From the cell containing the given text, extract its center point as (X, Y) coordinate. 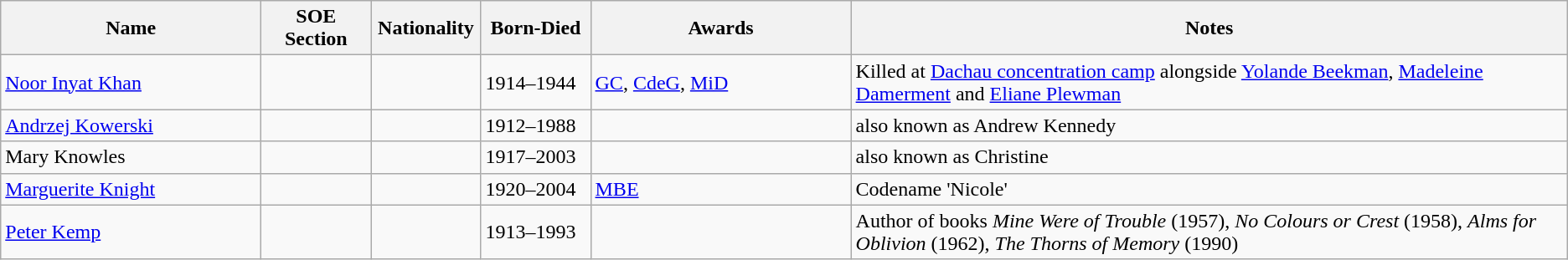
Marguerite Knight (131, 189)
Born-Died (536, 28)
1917–2003 (536, 157)
GC, CdeG, MiD (720, 82)
Noor Inyat Khan (131, 82)
also known as Christine (1210, 157)
SOE Section (317, 28)
1920–2004 (536, 189)
1914–1944 (536, 82)
also known as Andrew Kennedy (1210, 125)
Awards (720, 28)
Name (131, 28)
Notes (1210, 28)
1913–1993 (536, 232)
Andrzej Kowerski (131, 125)
Killed at Dachau concentration camp alongside Yolande Beekman, Madeleine Damerment and Eliane Plewman (1210, 82)
MBE (720, 189)
Peter Kemp (131, 232)
Codename 'Nicole' (1210, 189)
Nationality (426, 28)
Author of books Mine Were of Trouble (1957), No Colours or Crest (1958), Alms for Oblivion (1962), The Thorns of Memory (1990) (1210, 232)
Mary Knowles (131, 157)
1912–1988 (536, 125)
